Scan for the cell matching the given text and deliver its [x, y] coordinate at center. 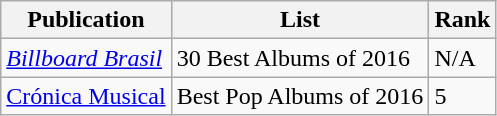
Best Pop Albums of 2016 [300, 96]
N/A [462, 58]
Crónica Musical [86, 96]
Rank [462, 20]
List [300, 20]
Billboard Brasil [86, 58]
5 [462, 96]
Publication [86, 20]
30 Best Albums of 2016 [300, 58]
